Search for the cell housing the specified text and yield its (x, y) center coordinate. 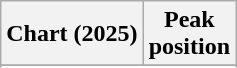
Peakposition (189, 34)
Chart (2025) (72, 34)
